Return (x, y) of the center of cell containing provided text 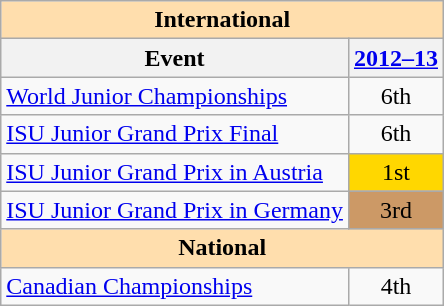
National (222, 248)
2012–13 (396, 58)
ISU Junior Grand Prix in Austria (175, 172)
3rd (396, 210)
ISU Junior Grand Prix in Germany (175, 210)
1st (396, 172)
ISU Junior Grand Prix Final (175, 134)
World Junior Championships (175, 96)
Canadian Championships (175, 286)
International (222, 20)
Event (175, 58)
4th (396, 286)
